Search for the cell housing the specified text and yield its (X, Y) center coordinate. 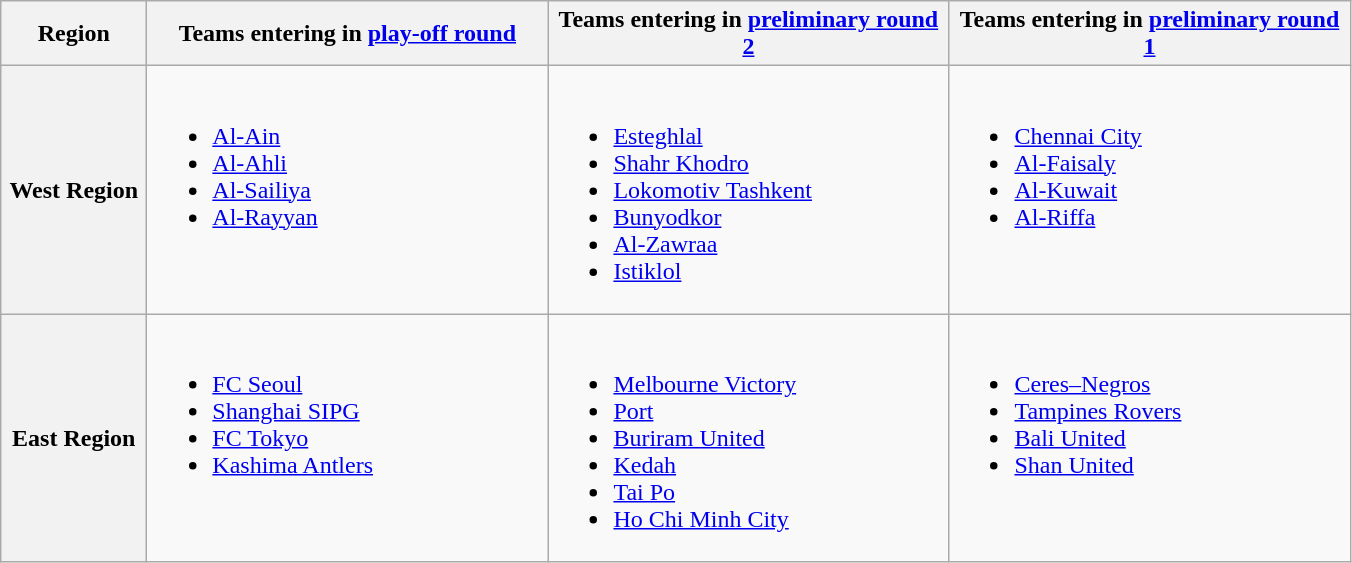
Esteghlal Shahr Khodro Lokomotiv Tashkent Bunyodkor Al-Zawraa Istiklol (748, 190)
West Region (74, 190)
Melbourne Victory Port Buriram United Kedah Tai Po Ho Chi Minh City (748, 438)
Chennai City Al-Faisaly Al-Kuwait Al-Riffa (1150, 190)
Teams entering in preliminary round 1 (1150, 34)
Teams entering in play-off round (348, 34)
Ceres–Negros Tampines Rovers Bali United Shan United (1150, 438)
Teams entering in preliminary round 2 (748, 34)
Al-Ain Al-Ahli Al-Sailiya Al-Rayyan (348, 190)
East Region (74, 438)
Region (74, 34)
FC Seoul Shanghai SIPG FC Tokyo Kashima Antlers (348, 438)
